Determine the (X, Y) coordinate at the center of the cell enclosing the given text.  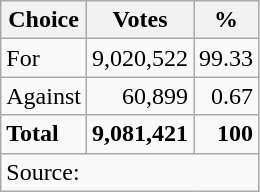
9,020,522 (140, 58)
60,899 (140, 96)
For (44, 58)
9,081,421 (140, 134)
100 (226, 134)
99.33 (226, 58)
Choice (44, 20)
0.67 (226, 96)
Total (44, 134)
Source: (130, 172)
Votes (140, 20)
Against (44, 96)
% (226, 20)
